Determine the (x, y) coordinate at the center of the cell enclosing the given text.  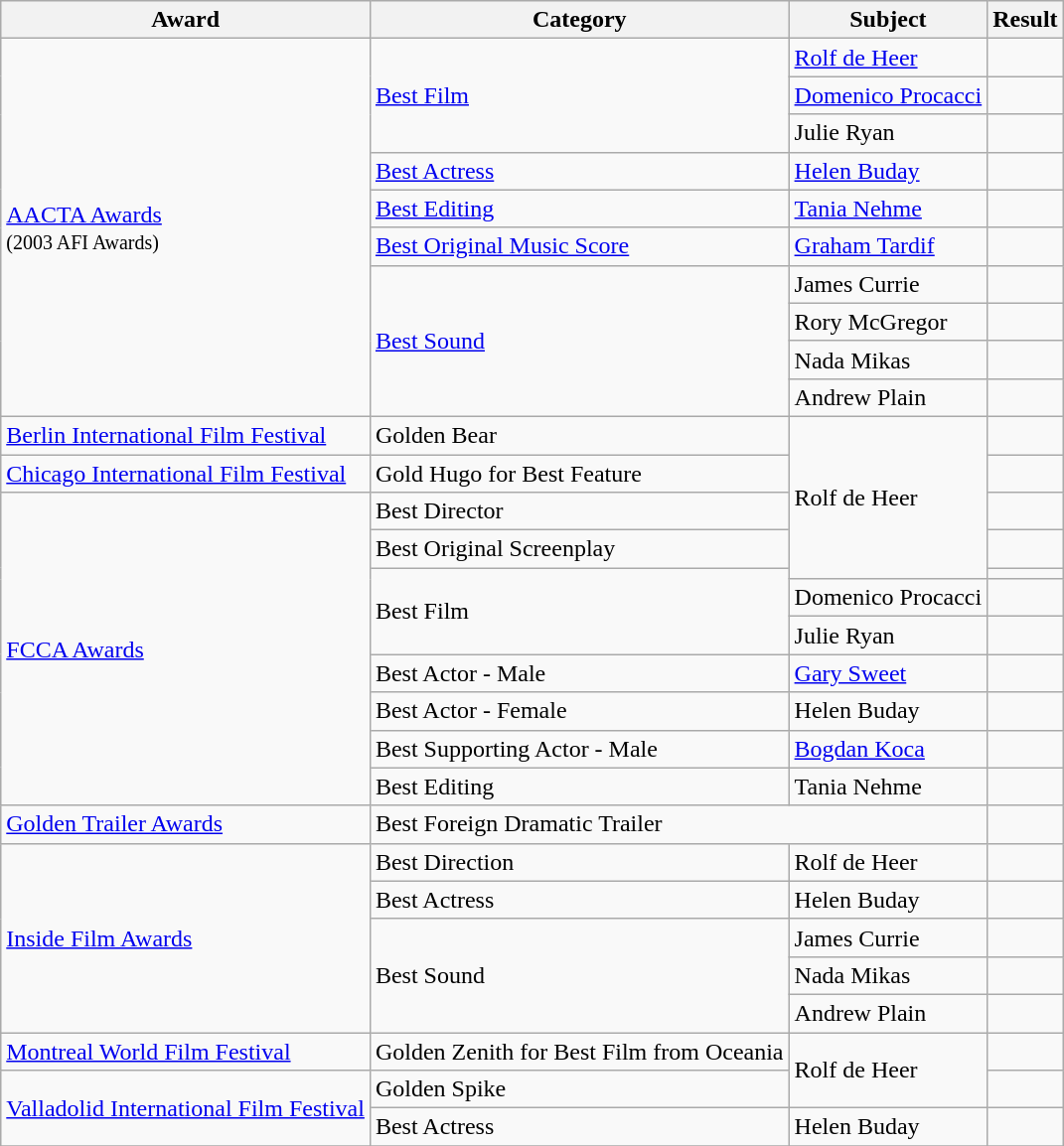
Rory McGregor (888, 322)
Gary Sweet (888, 673)
Golden Trailer Awards (186, 824)
Golden Spike (579, 1089)
Montreal World Film Festival (186, 1052)
Best Foreign Dramatic Trailer (678, 824)
FCCA Awards (186, 649)
Graham Tardif (888, 246)
Subject (888, 20)
Award (186, 20)
Best Supporting Actor - Male (579, 749)
Valladolid International Film Festival (186, 1108)
Golden Zenith for Best Film from Oceania (579, 1052)
Berlin International Film Festival (186, 435)
Best Direction (579, 862)
Best Original Music Score (579, 246)
Gold Hugo for Best Feature (579, 474)
Best Director (579, 511)
Result (1025, 20)
Chicago International Film Festival (186, 474)
Inside Film Awards (186, 937)
Best Actor - Male (579, 673)
Bogdan Koca (888, 749)
Golden Bear (579, 435)
AACTA Awards(2003 AFI Awards) (186, 228)
Category (579, 20)
Best Original Screenplay (579, 549)
Best Actor - Female (579, 711)
